From the cell containing the given text, extract its center point as (X, Y) coordinate. 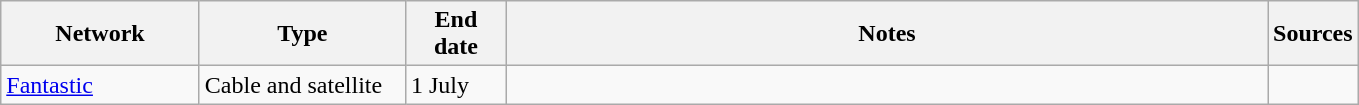
Network (100, 34)
End date (456, 34)
Notes (886, 34)
1 July (456, 85)
Sources (1314, 34)
Type (302, 34)
Cable and satellite (302, 85)
Fantastic (100, 85)
